For the text-containing cell, return its midpoint in [x, y] coordinate format. 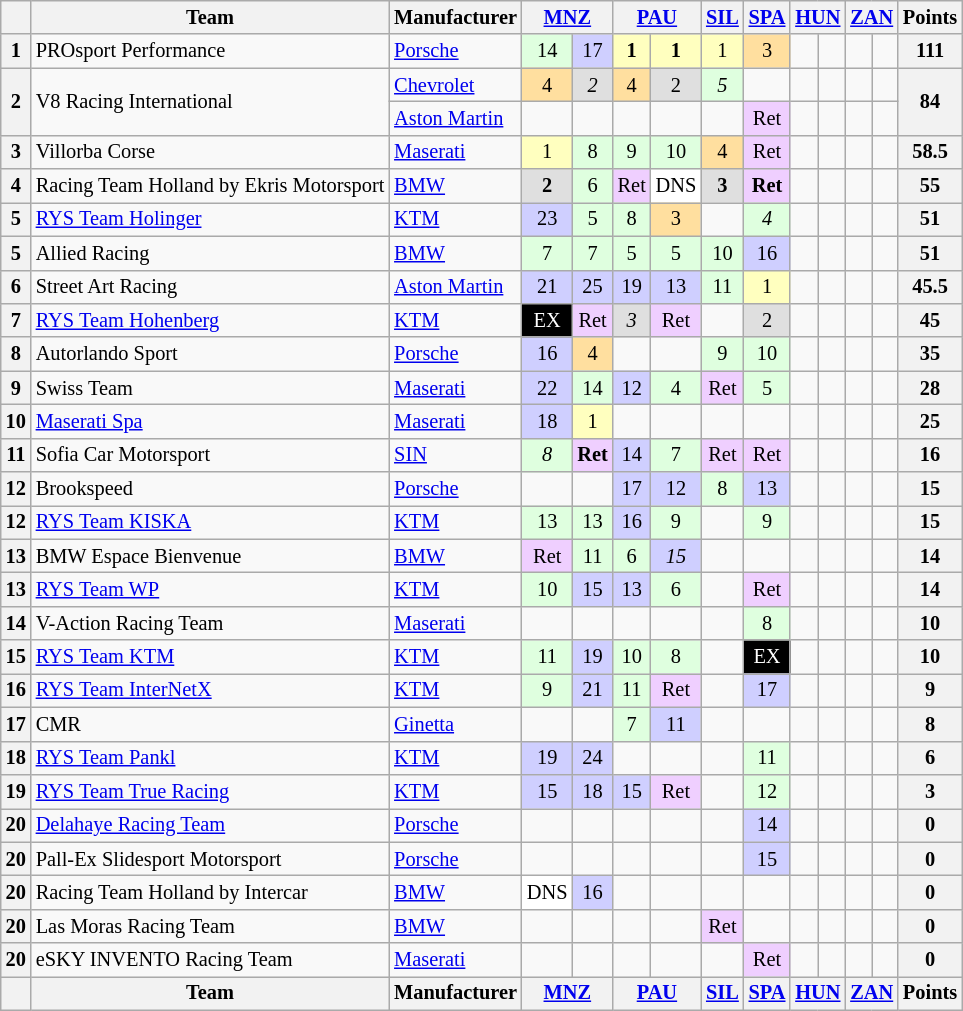
Chevrolet [456, 85]
RYS Team True Racing [210, 791]
Las Moras Racing Team [210, 926]
28 [930, 388]
Racing Team Holland by Ekris Motorsport [210, 186]
Ginetta [456, 724]
V8 Racing International [210, 102]
24 [592, 758]
Maserati Spa [210, 421]
RYS Team Pankl [210, 758]
45 [930, 320]
111 [930, 51]
Allied Racing [210, 253]
Delahaye Racing Team [210, 825]
22 [547, 388]
Villorba Corse [210, 152]
RYS Team Holinger [210, 219]
RYS Team WP [210, 589]
84 [930, 102]
Brookspeed [210, 489]
BMW Espace Bienvenue [210, 556]
CMR [210, 724]
23 [547, 219]
RYS Team KTM [210, 657]
Street Art Racing [210, 287]
RYS Team InterNetX [210, 690]
V-Action Racing Team [210, 623]
35 [930, 354]
Racing Team Holland by Intercar [210, 892]
RYS Team Hohenberg [210, 320]
eSKY INVENTO Racing Team [210, 960]
Sofia Car Motorsport [210, 455]
RYS Team KISKA [210, 522]
Swiss Team [210, 388]
Pall-Ex Slidesport Motorsport [210, 859]
58.5 [930, 152]
45.5 [930, 287]
SIN [456, 455]
55 [930, 186]
PROsport Performance [210, 51]
Autorlando Sport [210, 354]
